Find where the given text appears and provide that cell's center as [x, y] coordinate. 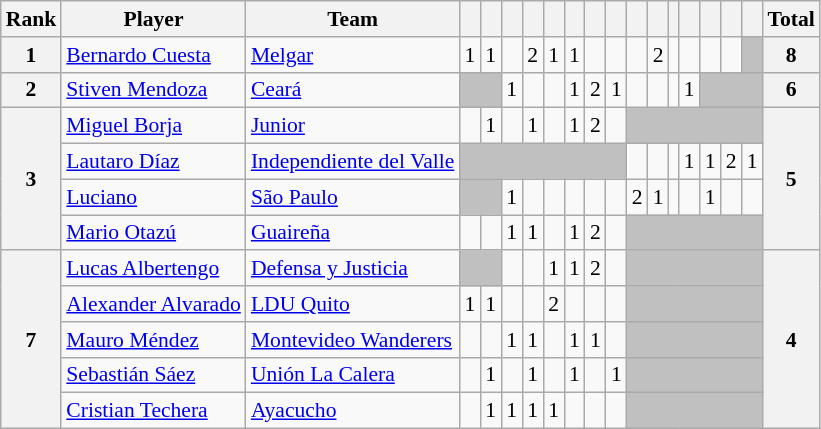
5 [790, 179]
4 [790, 340]
Lucas Albertengo [154, 269]
Defensa y Justicia [353, 269]
Bernardo Cuesta [154, 55]
3 [32, 179]
Ceará [353, 90]
Luciano [154, 197]
Alexander Alvarado [154, 304]
Stiven Mendoza [154, 90]
Rank [32, 19]
Independiente del Valle [353, 162]
Team [353, 19]
Ayacucho [353, 411]
Unión La Calera [353, 375]
Cristian Techera [154, 411]
Montevideo Wanderers [353, 340]
Junior [353, 126]
Miguel Borja [154, 126]
7 [32, 340]
8 [790, 55]
Melgar [353, 55]
6 [790, 90]
Lautaro Díaz [154, 162]
Mario Otazú [154, 233]
Sebastián Sáez [154, 375]
Total [790, 19]
Guaireña [353, 233]
LDU Quito [353, 304]
Player [154, 19]
São Paulo [353, 197]
Mauro Méndez [154, 340]
